For the text-containing cell, return its midpoint in [X, Y] coordinate format. 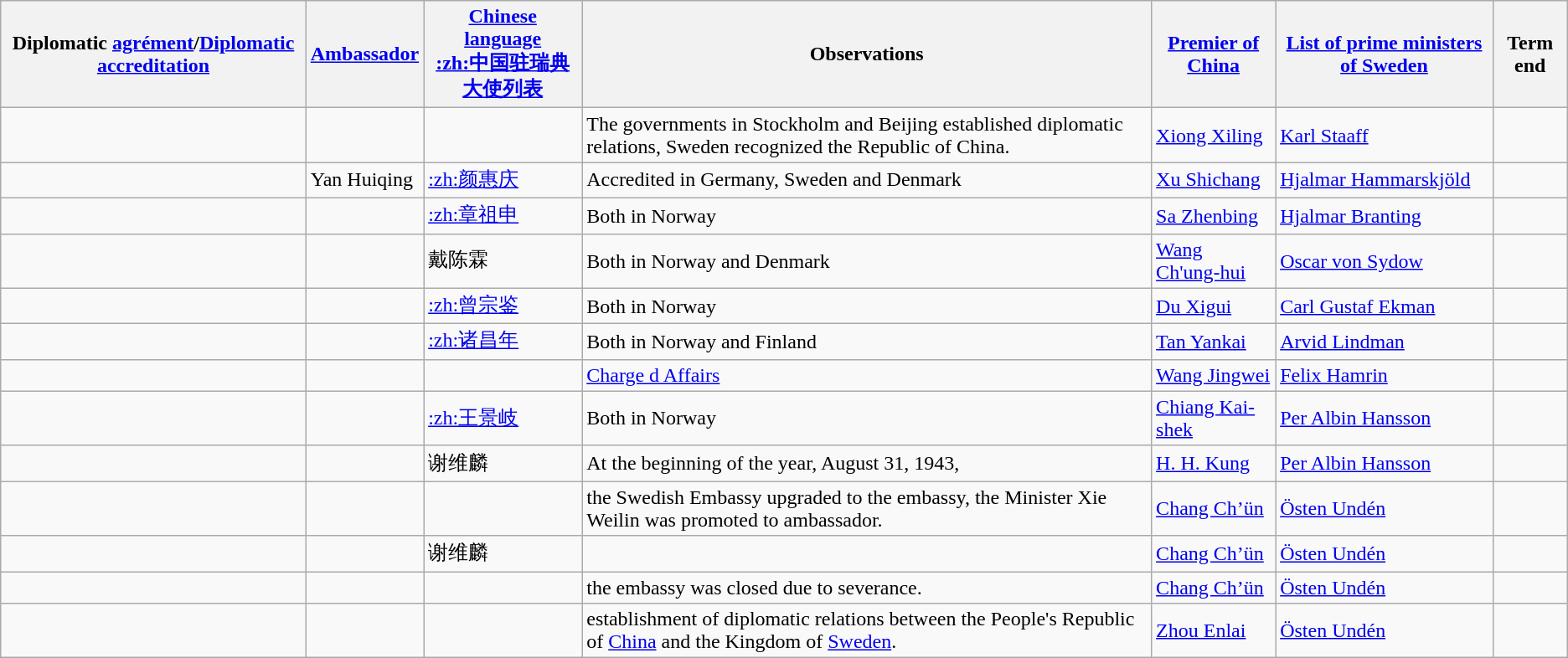
:zh:曾宗鉴 [503, 306]
Oscar von Sydow [1385, 261]
List of prime ministers of Sweden [1385, 54]
Chinese language:zh:中国驻瑞典大使列表 [503, 54]
Ambassador [364, 54]
The governments in Stockholm and Beijing established diplomatic relations, Sweden recognized the Republic of China. [867, 136]
Arvid Lindman [1385, 342]
Both in Norway and Finland [867, 342]
Diplomatic agrément/Diplomatic accreditation [153, 54]
Zhou Enlai [1214, 631]
Karl Staaff [1385, 136]
:zh:章祖申 [503, 216]
:zh:诸昌年 [503, 342]
Yan Huiqing [364, 181]
the embassy was closed due to severance. [867, 587]
Accredited in Germany, Sweden and Denmark [867, 181]
Xu Shichang [1214, 181]
Carl Gustaf Ekman [1385, 306]
Premier of China [1214, 54]
Sa Zhenbing [1214, 216]
Charge d Affairs [867, 375]
戴陈霖 [503, 261]
Xiong Xiling [1214, 136]
Hjalmar Branting [1385, 216]
:zh:王景岐 [503, 419]
Wang Jingwei [1214, 375]
Wang Ch'ung-hui [1214, 261]
Observations [867, 54]
the Swedish Embassy upgraded to the embassy, the Minister Xie Weilin was promoted to ambassador. [867, 509]
Chiang Kai-shek [1214, 419]
Du Xigui [1214, 306]
Tan Yankai [1214, 342]
Hjalmar Hammarskjöld [1385, 181]
Term end [1529, 54]
:zh:颜惠庆 [503, 181]
Felix Hamrin [1385, 375]
At the beginning of the year, August 31, 1943, [867, 464]
establishment of diplomatic relations between the People's Republic of China and the Kingdom of Sweden. [867, 631]
H. H. Kung [1214, 464]
Both in Norway and Denmark [867, 261]
